Return [X, Y] of the center of cell containing provided text 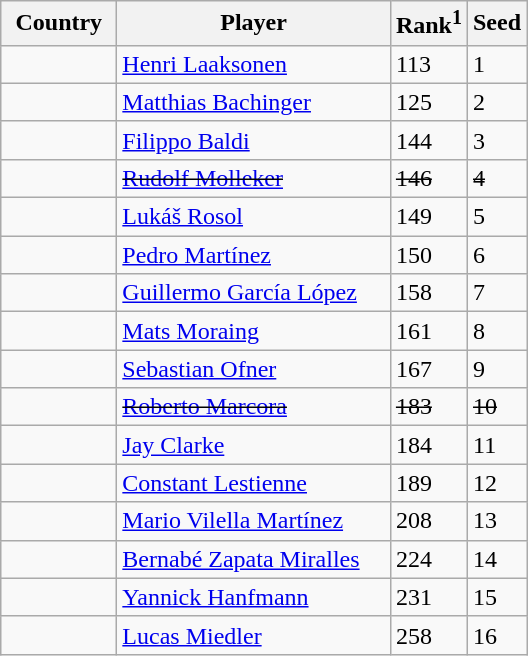
149 [428, 217]
12 [496, 483]
9 [496, 369]
Country [59, 24]
1 [496, 64]
2 [496, 102]
161 [428, 331]
167 [428, 369]
Lucas Miedler [254, 635]
Seed [496, 24]
Pedro Martínez [254, 255]
Filippo Baldi [254, 140]
Roberto Marcora [254, 407]
150 [428, 255]
8 [496, 331]
144 [428, 140]
224 [428, 559]
10 [496, 407]
208 [428, 521]
Rudolf Molleker [254, 178]
Constant Lestienne [254, 483]
Lukáš Rosol [254, 217]
Mats Moraing [254, 331]
16 [496, 635]
Henri Laaksonen [254, 64]
4 [496, 178]
184 [428, 445]
Mario Vilella Martínez [254, 521]
189 [428, 483]
Jay Clarke [254, 445]
7 [496, 293]
6 [496, 255]
11 [496, 445]
158 [428, 293]
Yannick Hanfmann [254, 597]
Bernabé Zapata Miralles [254, 559]
Player [254, 24]
231 [428, 597]
15 [496, 597]
Sebastian Ofner [254, 369]
183 [428, 407]
258 [428, 635]
Rank1 [428, 24]
3 [496, 140]
146 [428, 178]
5 [496, 217]
113 [428, 64]
Guillermo García López [254, 293]
14 [496, 559]
Matthias Bachinger [254, 102]
125 [428, 102]
13 [496, 521]
